Scan for the cell matching the given text and deliver its (X, Y) coordinate at center. 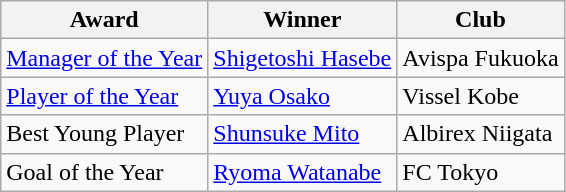
Vissel Kobe (480, 96)
Player of the Year (104, 96)
Award (104, 20)
Winner (302, 20)
Avispa Fukuoka (480, 58)
Albirex Niigata (480, 134)
Shunsuke Mito (302, 134)
Shigetoshi Hasebe (302, 58)
Ryoma Watanabe (302, 172)
Goal of the Year (104, 172)
Manager of the Year (104, 58)
FC Tokyo (480, 172)
Club (480, 20)
Best Young Player (104, 134)
Yuya Osako (302, 96)
